Return the (X, Y) coordinate for the center point of the cell that contains the specified text.  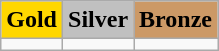
Gold (32, 20)
Bronze (176, 20)
Silver (98, 20)
